From the cell containing the given text, extract its center point as (x, y) coordinate. 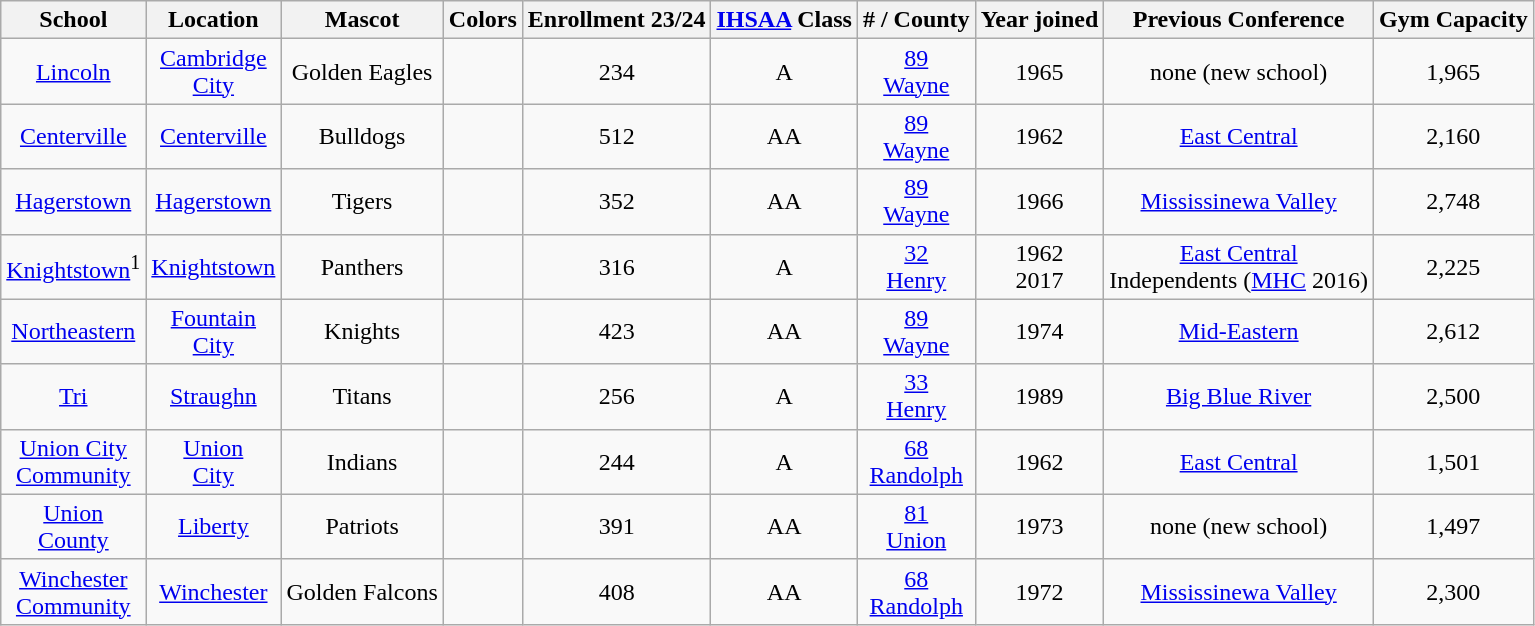
Enrollment 23/24 (616, 20)
Patriots (362, 526)
Colors (482, 20)
Northeastern (74, 332)
512 (616, 136)
352 (616, 202)
School (74, 20)
Tri (74, 396)
1974 (1040, 332)
423 (616, 332)
2,225 (1453, 266)
1,501 (1453, 462)
33 Henry (916, 396)
Knightstown (214, 266)
Mascot (362, 20)
Knightstown1 (74, 266)
Location (214, 20)
Union City (214, 462)
Previous Conference (1239, 20)
Panthers (362, 266)
1989 (1040, 396)
2,160 (1453, 136)
Straughn (214, 396)
Big Blue River (1239, 396)
Golden Eagles (362, 72)
2,500 (1453, 396)
IHSAA Class (784, 20)
Golden Falcons (362, 592)
1,965 (1453, 72)
316 (616, 266)
81 Union (916, 526)
408 (616, 592)
Tigers (362, 202)
1,497 (1453, 526)
234 (616, 72)
Fountain City (214, 332)
1965 (1040, 72)
Liberty (214, 526)
Year joined (1040, 20)
Knights (362, 332)
Gym Capacity (1453, 20)
1966 (1040, 202)
1973 (1040, 526)
Union County (74, 526)
2,612 (1453, 332)
32 Henry (916, 266)
244 (616, 462)
19622017 (1040, 266)
256 (616, 396)
391 (616, 526)
Winchester Community (74, 592)
# / County (916, 20)
East CentralIndependents (MHC 2016) (1239, 266)
2,748 (1453, 202)
Mid-Eastern (1239, 332)
Cambridge City (214, 72)
Titans (362, 396)
Indians (362, 462)
Bulldogs (362, 136)
2,300 (1453, 592)
Lincoln (74, 72)
Winchester (214, 592)
1972 (1040, 592)
Union City Community (74, 462)
